Search for the cell housing the specified text and yield its [X, Y] center coordinate. 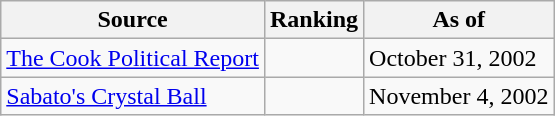
Ranking [314, 20]
November 4, 2002 [459, 96]
Source [133, 20]
October 31, 2002 [459, 58]
The Cook Political Report [133, 58]
As of [459, 20]
Sabato's Crystal Ball [133, 96]
